From the cell containing the given text, extract its center point as [X, Y] coordinate. 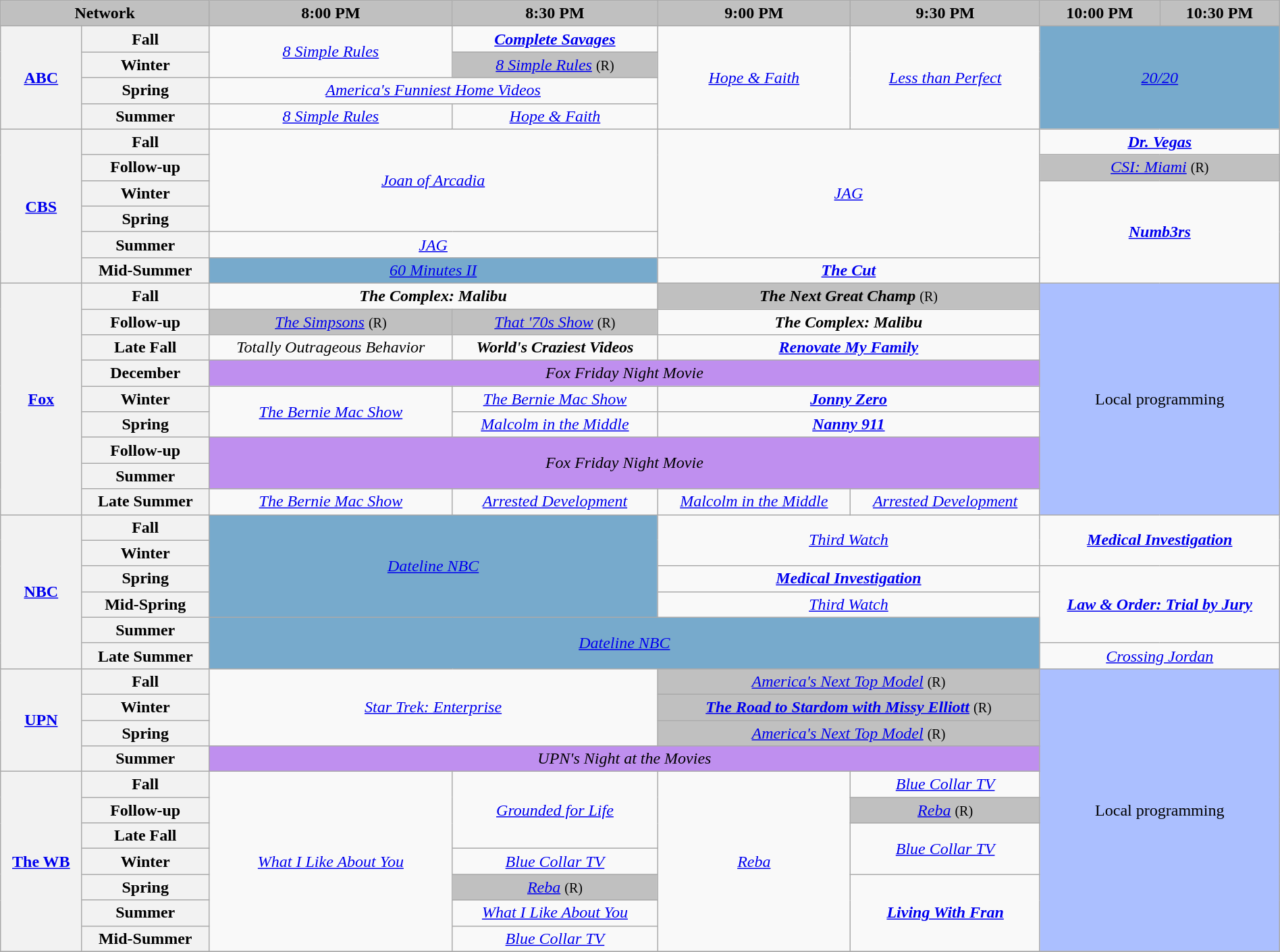
Reba [754, 862]
10:30 PM [1220, 14]
Living With Fran [945, 913]
8 Simple Rules (R) [555, 65]
Star Trek: Enterprise [433, 707]
That '70s Show (R) [555, 322]
CSI: Miami (R) [1160, 167]
9:00 PM [754, 14]
ABC [41, 78]
Joan of Arcadia [433, 180]
Totally Outrageous Behavior [331, 348]
Fox [41, 398]
60 Minutes II [433, 270]
Law & Order: Trial by Jury [1160, 604]
The Cut [849, 270]
The Road to Stardom with Missy Elliott (R) [849, 707]
UPN [41, 720]
Numb3rs [1160, 232]
The Simpsons (R) [331, 322]
Less than Perfect [945, 78]
8:00 PM [331, 14]
Mid-Spring [146, 604]
Renovate My Family [849, 348]
December [146, 373]
Dr. Vegas [1160, 142]
CBS [41, 206]
Network [105, 14]
Grounded for Life [555, 810]
Nanny 911 [849, 425]
Complete Savages [555, 39]
Jonny Zero [849, 399]
20/20 [1160, 78]
The Next Great Champ (R) [849, 296]
America's Funniest Home Videos [433, 90]
9:30 PM [945, 14]
UPN's Night at the Movies [625, 759]
World's Craziest Videos [555, 348]
10:00 PM [1099, 14]
Crossing Jordan [1160, 656]
8:30 PM [555, 14]
The WB [41, 862]
NBC [41, 591]
